Determine the [X, Y] coordinate at the center of the cell enclosing the given text.  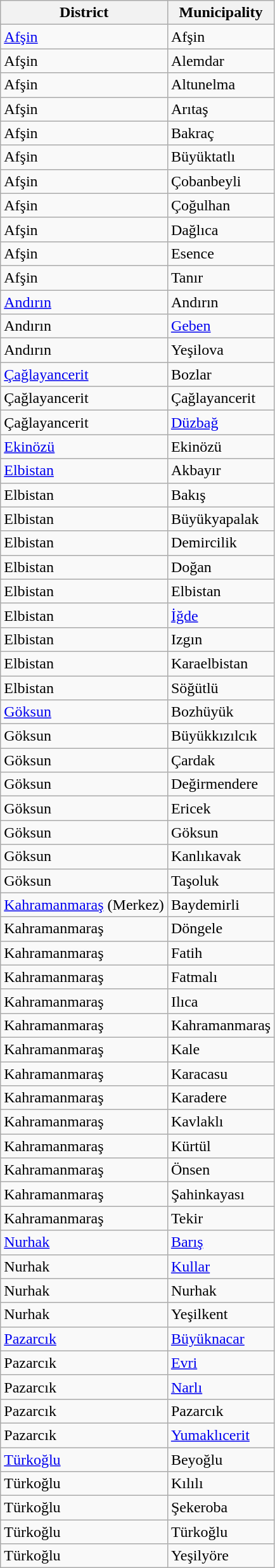
Şekeroba [221, 1508]
Dağlıca [221, 229]
Bakış [221, 495]
Baydemirli [221, 905]
Şahinkayası [221, 1194]
Yumaklıcerit [221, 1435]
Bozlar [221, 374]
Büyüknacar [221, 1339]
Büyükyapalak [221, 519]
Kullar [221, 1266]
Fatih [221, 953]
Akbayır [221, 471]
District [84, 13]
Doğan [221, 567]
Tanır [221, 277]
Çobanbeyli [221, 181]
Altunelma [221, 85]
Geben [221, 326]
Bakraç [221, 133]
Esence [221, 253]
Arıtaş [221, 109]
Çardak [221, 760]
Evri [221, 1363]
İğde [221, 615]
Alemdar [221, 61]
Büyükkızılcık [221, 736]
Narlı [221, 1387]
Döngele [221, 929]
Kahramanmaraş (Merkez) [84, 905]
Karadere [221, 1098]
Önsen [221, 1170]
Kılılı [221, 1484]
Çoğulhan [221, 205]
Fatmalı [221, 977]
Karacasu [221, 1074]
Ericek [221, 808]
Taşoluk [221, 881]
Yeşilkent [221, 1315]
Değirmendere [221, 784]
Kürtül [221, 1146]
Büyüktatlı [221, 157]
Tekir [221, 1218]
Yeşilova [221, 350]
Kale [221, 1049]
Municipality [221, 13]
Bozhüyük [221, 712]
Ilıca [221, 1001]
Beyoğlu [221, 1459]
Yeşilyöre [221, 1556]
Kanlıkavak [221, 857]
Söğütlü [221, 687]
Izgın [221, 639]
Demircilik [221, 543]
Kavlaklı [221, 1122]
Barış [221, 1242]
Düzbağ [221, 423]
Karaelbistan [221, 663]
